Return (X, Y) of the center of cell containing provided text 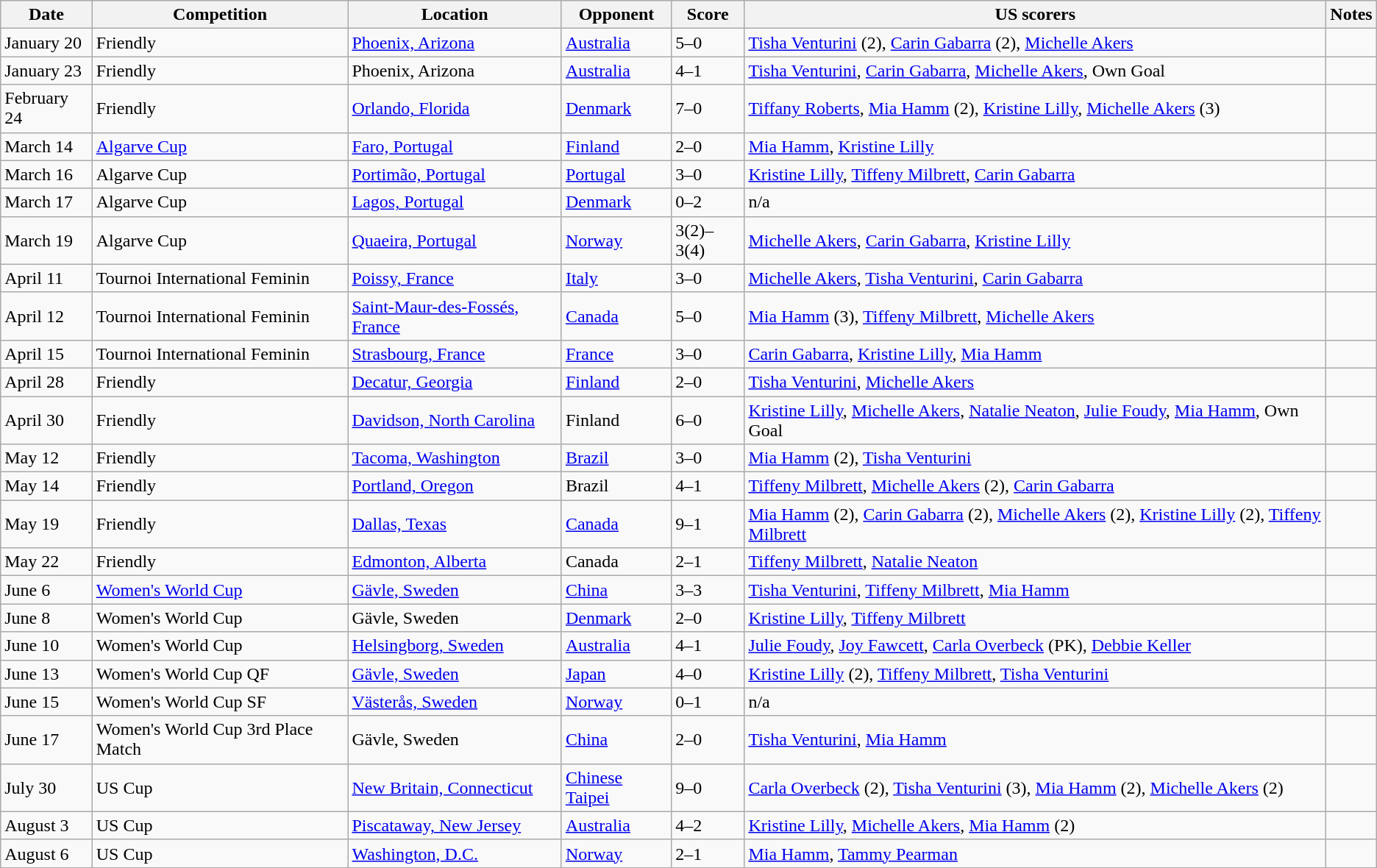
Italy (616, 278)
Michelle Akers, Carin Gabarra, Kristine Lilly (1036, 240)
0–1 (708, 702)
August 6 (46, 853)
Mia Hamm (2), Carin Gabarra (2), Michelle Akers (2), Kristine Lilly (2), Tiffeny Milbrett (1036, 524)
Date (46, 15)
Piscataway, New Jersey (455, 825)
August 3 (46, 825)
Kristine Lilly, Tiffeny Milbrett, Carin Gabarra (1036, 174)
Tisha Venturini, Carin Gabarra, Michelle Akers, Own Goal (1036, 71)
4–2 (708, 825)
9–0 (708, 787)
July 30 (46, 787)
Kristine Lilly, Michelle Akers, Mia Hamm (2) (1036, 825)
Carla Overbeck (2), Tisha Venturini (3), Mia Hamm (2), Michelle Akers (2) (1036, 787)
May 14 (46, 486)
Women's World Cup SF (220, 702)
April 12 (46, 316)
6–0 (708, 419)
Portugal (616, 174)
Tisha Venturini, Tiffeny Milbrett, Mia Hamm (1036, 590)
January 20 (46, 43)
Women's World Cup QF (220, 674)
March 17 (46, 202)
Helsingborg, Sweden (455, 646)
Michelle Akers, Tisha Venturini, Carin Gabarra (1036, 278)
Strasbourg, France (455, 354)
9–1 (708, 524)
Saint-Maur-des-Fossés, France (455, 316)
February 24 (46, 109)
Quaeira, Portugal (455, 240)
France (616, 354)
US scorers (1036, 15)
May 19 (46, 524)
Notes (1351, 15)
Mia Hamm (2), Tisha Venturini (1036, 458)
March 16 (46, 174)
May 22 (46, 562)
Carin Gabarra, Kristine Lilly, Mia Hamm (1036, 354)
7–0 (708, 109)
New Britain, Connecticut (455, 787)
0–2 (708, 202)
Tisha Venturini (2), Carin Gabarra (2), Michelle Akers (1036, 43)
Poissy, France (455, 278)
Tisha Venturini, Mia Hamm (1036, 740)
3–3 (708, 590)
April 28 (46, 382)
Orlando, Florida (455, 109)
Kristine Lilly (2), Tiffeny Milbrett, Tisha Venturini (1036, 674)
Location (455, 15)
Kristine Lilly, Michelle Akers, Natalie Neaton, Julie Foudy, Mia Hamm, Own Goal (1036, 419)
April 15 (46, 354)
Faro, Portugal (455, 146)
3(2)–3(4) (708, 240)
Mia Hamm, Tammy Pearman (1036, 853)
March 14 (46, 146)
June 8 (46, 618)
June 10 (46, 646)
Tisha Venturini, Michelle Akers (1036, 382)
January 23 (46, 71)
4–0 (708, 674)
Competition (220, 15)
Tacoma, Washington (455, 458)
Portimão, Portugal (455, 174)
Opponent (616, 15)
June 13 (46, 674)
June 15 (46, 702)
Score (708, 15)
Mia Hamm (3), Tiffeny Milbrett, Michelle Akers (1036, 316)
Portland, Oregon (455, 486)
Dallas, Texas (455, 524)
April 11 (46, 278)
Women's World Cup 3rd Place Match (220, 740)
Mia Hamm, Kristine Lilly (1036, 146)
Chinese Taipei (616, 787)
June 17 (46, 740)
March 19 (46, 240)
Tiffany Roberts, Mia Hamm (2), Kristine Lilly, Michelle Akers (3) (1036, 109)
Julie Foudy, Joy Fawcett, Carla Overbeck (PK), Debbie Keller (1036, 646)
Edmonton, Alberta (455, 562)
Decatur, Georgia (455, 382)
May 12 (46, 458)
Davidson, North Carolina (455, 419)
Tiffeny Milbrett, Michelle Akers (2), Carin Gabarra (1036, 486)
Washington, D.C. (455, 853)
Västerås, Sweden (455, 702)
Tiffeny Milbrett, Natalie Neaton (1036, 562)
June 6 (46, 590)
Lagos, Portugal (455, 202)
April 30 (46, 419)
Japan (616, 674)
Kristine Lilly, Tiffeny Milbrett (1036, 618)
